Locate the cell with the specified text and output its (X, Y) center coordinate. 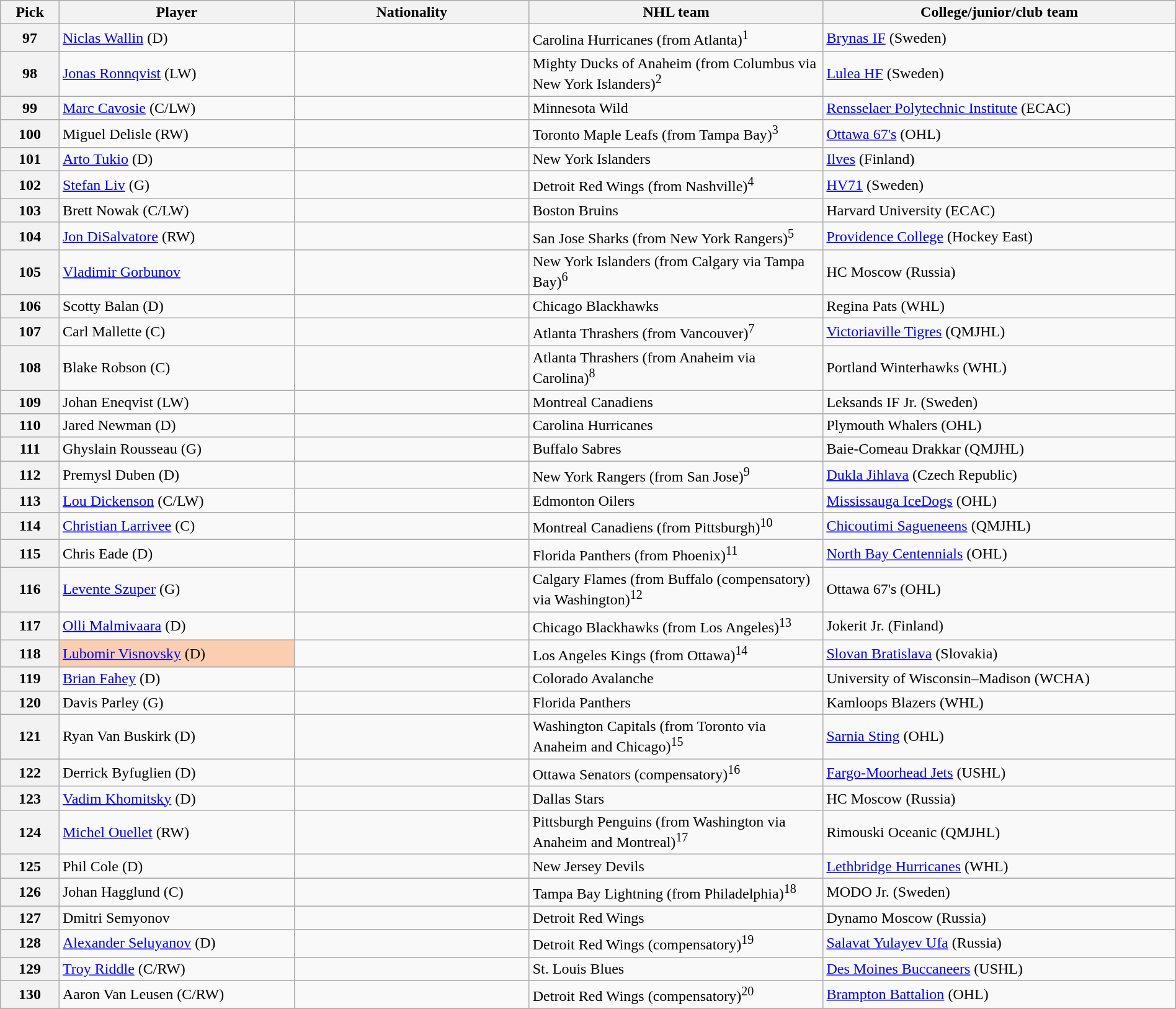
Calgary Flames (from Buffalo (compensatory) via Washington)12 (676, 590)
100 (30, 134)
San Jose Sharks (from New York Rangers)5 (676, 236)
Slovan Bratislava (Slovakia) (999, 654)
Vladimir Gorbunov (176, 272)
Mighty Ducks of Anaheim (from Columbus via New York Islanders)2 (676, 74)
Premysl Duben (D) (176, 475)
116 (30, 590)
Brian Fahey (D) (176, 679)
Dmitri Semyonov (176, 918)
Nationality (412, 12)
Plymouth Whalers (OHL) (999, 426)
Florida Panthers (from Phoenix)11 (676, 554)
Lethbridge Hurricanes (WHL) (999, 866)
Sarnia Sting (OHL) (999, 737)
New York Rangers (from San Jose)9 (676, 475)
HV71 (Sweden) (999, 185)
Ryan Van Buskirk (D) (176, 737)
Vadim Khomitsky (D) (176, 798)
Detroit Red Wings (compensatory)20 (676, 994)
New Jersey Devils (676, 866)
Alexander Seluyanov (D) (176, 943)
Baie-Comeau Drakkar (QMJHL) (999, 449)
College/junior/club team (999, 12)
Miguel Delisle (RW) (176, 134)
Pick (30, 12)
Toronto Maple Leafs (from Tampa Bay)3 (676, 134)
Christian Larrivee (C) (176, 526)
St. Louis Blues (676, 969)
Michel Ouellet (RW) (176, 832)
Montreal Canadiens (676, 401)
Portland Winterhawks (WHL) (999, 368)
105 (30, 272)
Ghyslain Rousseau (G) (176, 449)
98 (30, 74)
Brett Nowak (C/LW) (176, 210)
Ilves (Finland) (999, 159)
Olli Malmivaara (D) (176, 626)
120 (30, 702)
121 (30, 737)
Ottawa Senators (compensatory)16 (676, 773)
Rensselaer Polytechnic Institute (ECAC) (999, 108)
Jared Newman (D) (176, 426)
108 (30, 368)
Derrick Byfuglien (D) (176, 773)
117 (30, 626)
Providence College (Hockey East) (999, 236)
124 (30, 832)
North Bay Centennials (OHL) (999, 554)
102 (30, 185)
112 (30, 475)
Lubomir Visnovsky (D) (176, 654)
Des Moines Buccaneers (USHL) (999, 969)
Jonas Ronnqvist (LW) (176, 74)
Carolina Hurricanes (from Atlanta)1 (676, 38)
128 (30, 943)
Atlanta Thrashers (from Anaheim via Carolina)8 (676, 368)
122 (30, 773)
Carl Mallette (C) (176, 331)
Harvard University (ECAC) (999, 210)
Davis Parley (G) (176, 702)
115 (30, 554)
Troy Riddle (C/RW) (176, 969)
Jon DiSalvatore (RW) (176, 236)
Stefan Liv (G) (176, 185)
Regina Pats (WHL) (999, 306)
Detroit Red Wings (676, 918)
107 (30, 331)
Chris Eade (D) (176, 554)
Washington Capitals (from Toronto via Anaheim and Chicago)15 (676, 737)
Victoriaville Tigres (QMJHL) (999, 331)
103 (30, 210)
Brynas IF (Sweden) (999, 38)
Los Angeles Kings (from Ottawa)14 (676, 654)
Arto Tukio (D) (176, 159)
NHL team (676, 12)
Fargo-Moorhead Jets (USHL) (999, 773)
Tampa Bay Lightning (from Philadelphia)18 (676, 892)
Mississauga IceDogs (OHL) (999, 500)
Kamloops Blazers (WHL) (999, 702)
Dukla Jihlava (Czech Republic) (999, 475)
126 (30, 892)
Niclas Wallin (D) (176, 38)
Detroit Red Wings (from Nashville)4 (676, 185)
Salavat Yulayev Ufa (Russia) (999, 943)
101 (30, 159)
113 (30, 500)
Marc Cavosie (C/LW) (176, 108)
Player (176, 12)
104 (30, 236)
111 (30, 449)
Dynamo Moscow (Russia) (999, 918)
109 (30, 401)
Carolina Hurricanes (676, 426)
MODO Jr. (Sweden) (999, 892)
Aaron Van Leusen (C/RW) (176, 994)
Chicoutimi Sagueneens (QMJHL) (999, 526)
Dallas Stars (676, 798)
Chicago Blackhawks (676, 306)
123 (30, 798)
Colorado Avalanche (676, 679)
Chicago Blackhawks (from Los Angeles)13 (676, 626)
Minnesota Wild (676, 108)
Scotty Balan (D) (176, 306)
Levente Szuper (G) (176, 590)
Atlanta Thrashers (from Vancouver)7 (676, 331)
Jokerit Jr. (Finland) (999, 626)
125 (30, 866)
97 (30, 38)
Rimouski Oceanic (QMJHL) (999, 832)
Lou Dickenson (C/LW) (176, 500)
Johan Hagglund (C) (176, 892)
129 (30, 969)
114 (30, 526)
Edmonton Oilers (676, 500)
118 (30, 654)
Pittsburgh Penguins (from Washington via Anaheim and Montreal)17 (676, 832)
Boston Bruins (676, 210)
New York Islanders (676, 159)
130 (30, 994)
Brampton Battalion (OHL) (999, 994)
University of Wisconsin–Madison (WCHA) (999, 679)
Detroit Red Wings (compensatory)19 (676, 943)
106 (30, 306)
127 (30, 918)
Florida Panthers (676, 702)
Johan Eneqvist (LW) (176, 401)
Blake Robson (C) (176, 368)
Montreal Canadiens (from Pittsburgh)10 (676, 526)
New York Islanders (from Calgary via Tampa Bay)6 (676, 272)
Buffalo Sabres (676, 449)
119 (30, 679)
Phil Cole (D) (176, 866)
110 (30, 426)
Leksands IF Jr. (Sweden) (999, 401)
99 (30, 108)
Lulea HF (Sweden) (999, 74)
